Return the (x, y) coordinate for the center point of the cell that contains the specified text.  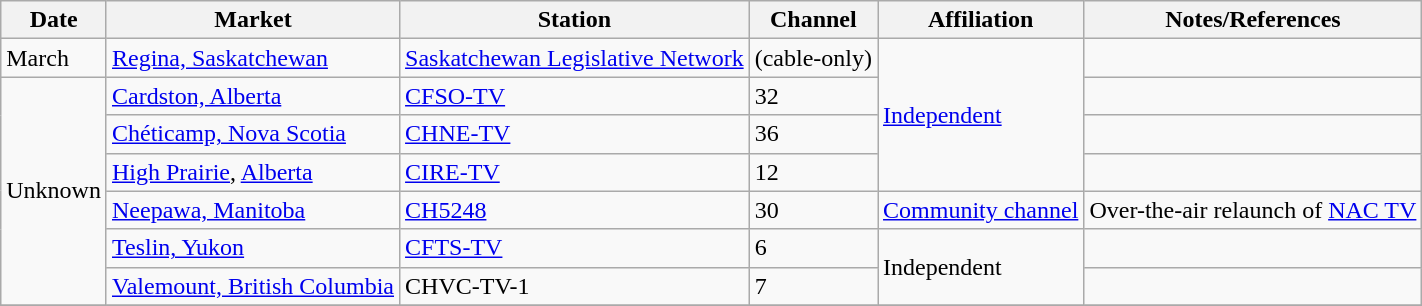
Neepawa, Manitoba (252, 210)
Teslin, Yukon (252, 248)
Affiliation (981, 20)
Unknown (54, 191)
CFSO-TV (575, 96)
Over-the-air relaunch of NAC TV (1253, 210)
High Prairie, Alberta (252, 172)
(cable-only) (813, 58)
7 (813, 286)
Channel (813, 20)
32 (813, 96)
36 (813, 134)
Date (54, 20)
CIRE-TV (575, 172)
CHVC-TV-1 (575, 286)
30 (813, 210)
CH5248 (575, 210)
Saskatchewan Legislative Network (575, 58)
CFTS-TV (575, 248)
Chéticamp, Nova Scotia (252, 134)
Cardston, Alberta (252, 96)
Community channel (981, 210)
March (54, 58)
CHNE-TV (575, 134)
Regina, Saskatchewan (252, 58)
Notes/References (1253, 20)
Valemount, British Columbia (252, 286)
Market (252, 20)
Station (575, 20)
12 (813, 172)
6 (813, 248)
